Identify which cell holds the provided text, then report its [x, y] central coordinate. 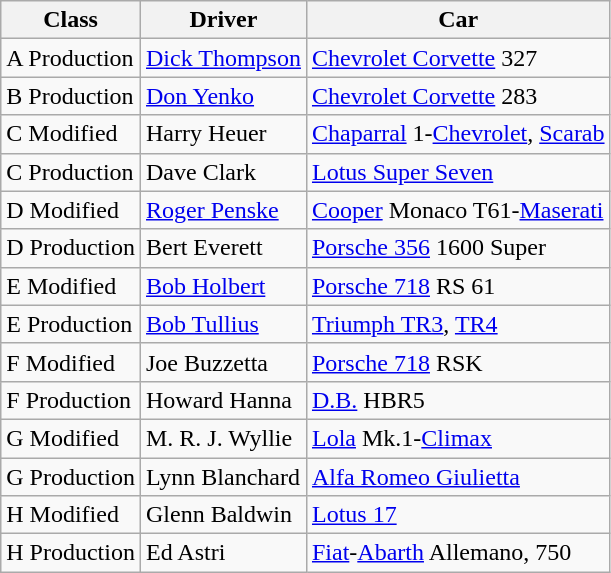
A Production [71, 58]
F Production [71, 400]
Lotus 17 [458, 515]
Dave Clark [223, 172]
Porsche 718 RS 61 [458, 286]
D Production [71, 248]
Bob Tullius [223, 324]
G Modified [71, 438]
Chaparral 1-Chevrolet, Scarab [458, 134]
H Modified [71, 515]
Roger Penske [223, 210]
Fiat-Abarth Allemano, 750 [458, 553]
Lola Mk.1-Climax [458, 438]
Chevrolet Corvette 283 [458, 96]
Alfa Romeo Giulietta [458, 477]
Ed Astri [223, 553]
C Production [71, 172]
Bert Everett [223, 248]
E Modified [71, 286]
Chevrolet Corvette 327 [458, 58]
D.B. HBR5 [458, 400]
Lotus Super Seven [458, 172]
M. R. J. Wyllie [223, 438]
Bob Holbert [223, 286]
B Production [71, 96]
Driver [223, 20]
Glenn Baldwin [223, 515]
C Modified [71, 134]
H Production [71, 553]
Howard Hanna [223, 400]
Cooper Monaco T61-Maserati [458, 210]
Joe Buzzetta [223, 362]
Triumph TR3, TR4 [458, 324]
Class [71, 20]
Don Yenko [223, 96]
Dick Thompson [223, 58]
Lynn Blanchard [223, 477]
G Production [71, 477]
E Production [71, 324]
Porsche 718 RSK [458, 362]
F Modified [71, 362]
Car [458, 20]
Harry Heuer [223, 134]
D Modified [71, 210]
Porsche 356 1600 Super [458, 248]
